Return the (x, y) coordinate for the center point of the cell that contains the specified text.  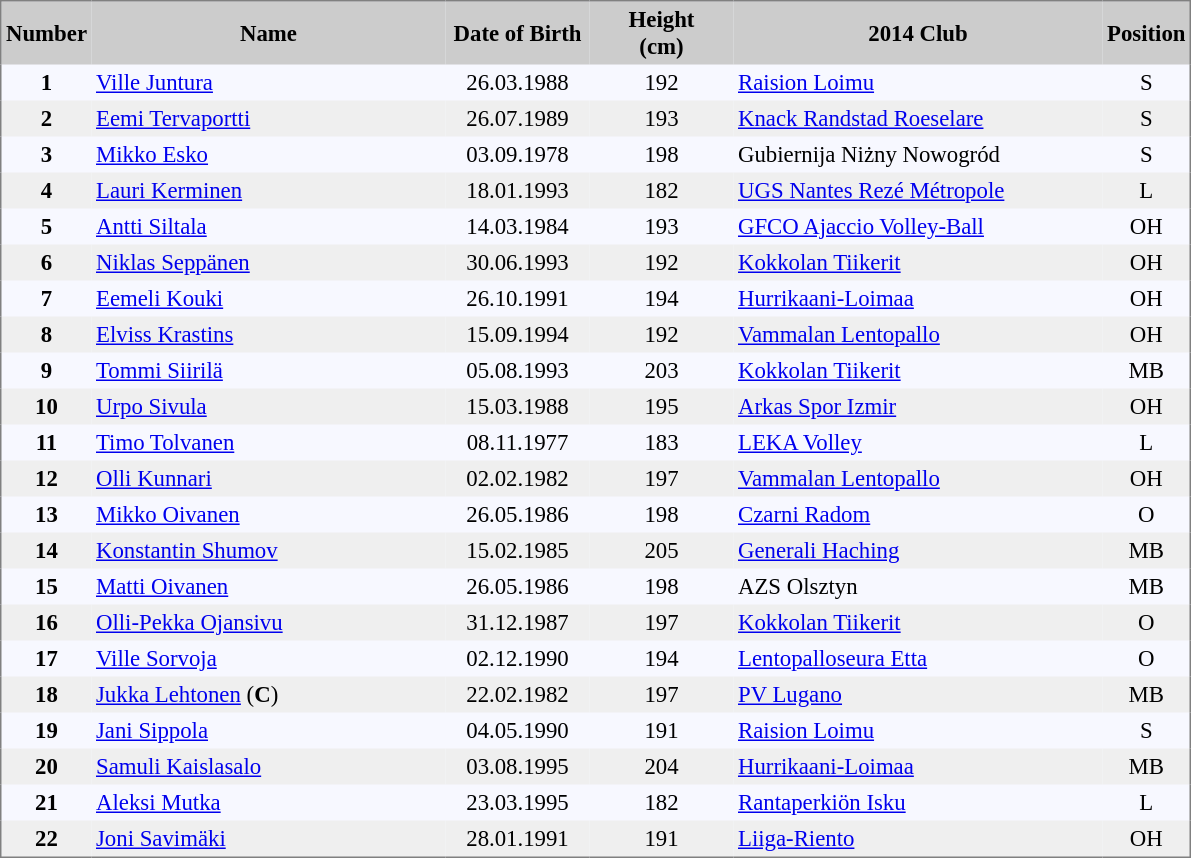
Mikko Esko (269, 154)
Jani Sippola (269, 730)
14 (46, 550)
26.03.1988 (518, 82)
Ville Sorvoja (269, 658)
04.05.1990 (518, 730)
GFCO Ajaccio Volley-Ball (918, 226)
Number (46, 33)
Samuli Kaislasalo (269, 766)
Position (1146, 33)
05.08.1993 (518, 370)
205 (662, 550)
Niklas Seppänen (269, 262)
Knack Randstad Roeselare (918, 118)
16 (46, 622)
Mikko Oivanen (269, 514)
Konstantin Shumov (269, 550)
Antti Siltala (269, 226)
Name (269, 33)
22.02.1982 (518, 694)
23.03.1995 (518, 802)
03.09.1978 (518, 154)
08.11.1977 (518, 442)
18 (46, 694)
Matti Oivanen (269, 586)
5 (46, 226)
Lentopalloseura Etta (918, 658)
Liiga-Riento (918, 838)
Eemeli Kouki (269, 298)
26.07.1989 (518, 118)
2 (46, 118)
22 (46, 838)
Tommi Siirilä (269, 370)
Arkas Spor Izmir (918, 406)
Ville Juntura (269, 82)
Height(cm) (662, 33)
LEKA Volley (918, 442)
17 (46, 658)
Jukka Lehtonen (C) (269, 694)
Eemi Tervaportti (269, 118)
3 (46, 154)
AZS Olsztyn (918, 586)
Olli Kunnari (269, 478)
02.02.1982 (518, 478)
2014 Club (918, 33)
20 (46, 766)
6 (46, 262)
1 (46, 82)
21 (46, 802)
02.12.1990 (518, 658)
Urpo Sivula (269, 406)
Date of Birth (518, 33)
Olli-Pekka Ojansivu (269, 622)
26.10.1991 (518, 298)
Timo Tolvanen (269, 442)
Generali Haching (918, 550)
31.12.1987 (518, 622)
9 (46, 370)
Czarni Radom (918, 514)
183 (662, 442)
4 (46, 190)
12 (46, 478)
14.03.1984 (518, 226)
15.09.1994 (518, 334)
195 (662, 406)
204 (662, 766)
Elviss Krastins (269, 334)
7 (46, 298)
13 (46, 514)
10 (46, 406)
28.01.1991 (518, 838)
Rantaperkiön Isku (918, 802)
30.06.1993 (518, 262)
15 (46, 586)
Joni Savimäki (269, 838)
18.01.1993 (518, 190)
Aleksi Mutka (269, 802)
PV Lugano (918, 694)
03.08.1995 (518, 766)
UGS Nantes Rezé Métropole (918, 190)
19 (46, 730)
203 (662, 370)
8 (46, 334)
11 (46, 442)
Gubiernija Niżny Nowogród (918, 154)
15.02.1985 (518, 550)
15.03.1988 (518, 406)
Lauri Kerminen (269, 190)
